Identify which cell holds the provided text, then report its (X, Y) central coordinate. 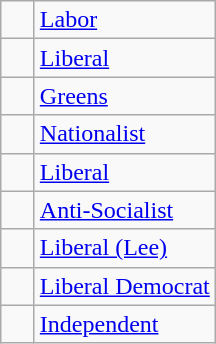
Labor (124, 20)
Nationalist (124, 134)
Liberal (Lee) (124, 248)
Liberal Democrat (124, 286)
Independent (124, 324)
Greens (124, 96)
Anti-Socialist (124, 210)
